Capture the cell that displays the provided text and extract its [x, y] central coordinate. 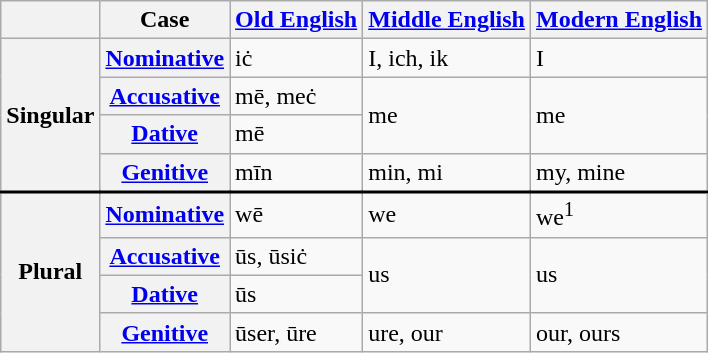
Old English [296, 20]
Modern English [618, 20]
we1 [618, 214]
our, ours [618, 332]
my, mine [618, 172]
ure, our [447, 332]
min, mi [447, 172]
Plural [50, 272]
Case [165, 20]
ūser, ūre [296, 332]
mē [296, 134]
mē, meċ [296, 96]
I, ich, ik [447, 58]
ūs, ūsiċ [296, 256]
Singular [50, 116]
I [618, 58]
iċ [296, 58]
ūs [296, 294]
we [447, 214]
mīn [296, 172]
wē [296, 214]
Middle English [447, 20]
